Identify which cell holds the provided text, then report its (X, Y) central coordinate. 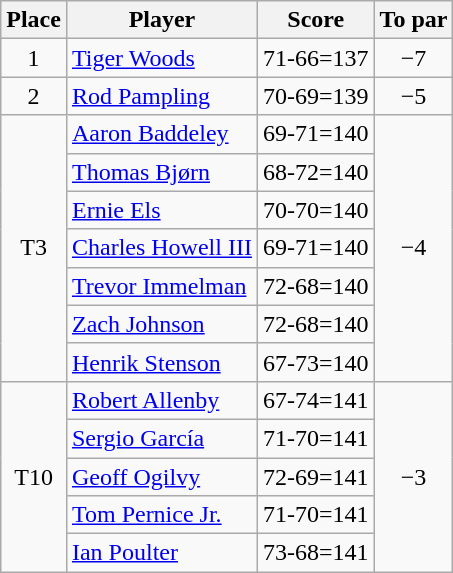
Place (34, 20)
Trevor Immelman (162, 286)
Geoff Ogilvy (162, 477)
72-69=141 (316, 477)
Score (316, 20)
68-72=140 (316, 172)
Zach Johnson (162, 324)
−4 (414, 248)
Henrik Stenson (162, 362)
Sergio García (162, 438)
Aaron Baddeley (162, 134)
67-73=140 (316, 362)
Ernie Els (162, 210)
Ian Poulter (162, 553)
Tiger Woods (162, 58)
1 (34, 58)
Thomas Bjørn (162, 172)
70-70=140 (316, 210)
Tom Pernice Jr. (162, 515)
Charles Howell III (162, 248)
Robert Allenby (162, 400)
Rod Pampling (162, 96)
T3 (34, 248)
71-66=137 (316, 58)
67-74=141 (316, 400)
2 (34, 96)
70-69=139 (316, 96)
−7 (414, 58)
T10 (34, 476)
To par (414, 20)
Player (162, 20)
73-68=141 (316, 553)
−5 (414, 96)
−3 (414, 476)
